For the text-containing cell, return its midpoint in (x, y) coordinate format. 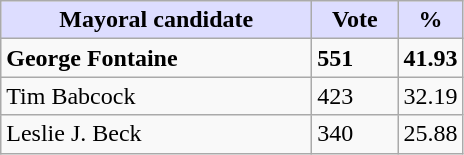
32.19 (430, 96)
George Fontaine (156, 58)
423 (355, 96)
551 (355, 58)
25.88 (430, 134)
Leslie J. Beck (156, 134)
% (430, 20)
340 (355, 134)
Vote (355, 20)
Tim Babcock (156, 96)
41.93 (430, 58)
Mayoral candidate (156, 20)
